Pinpoint the cell where the given text exists, returning its (x, y) midpoint coordinate. 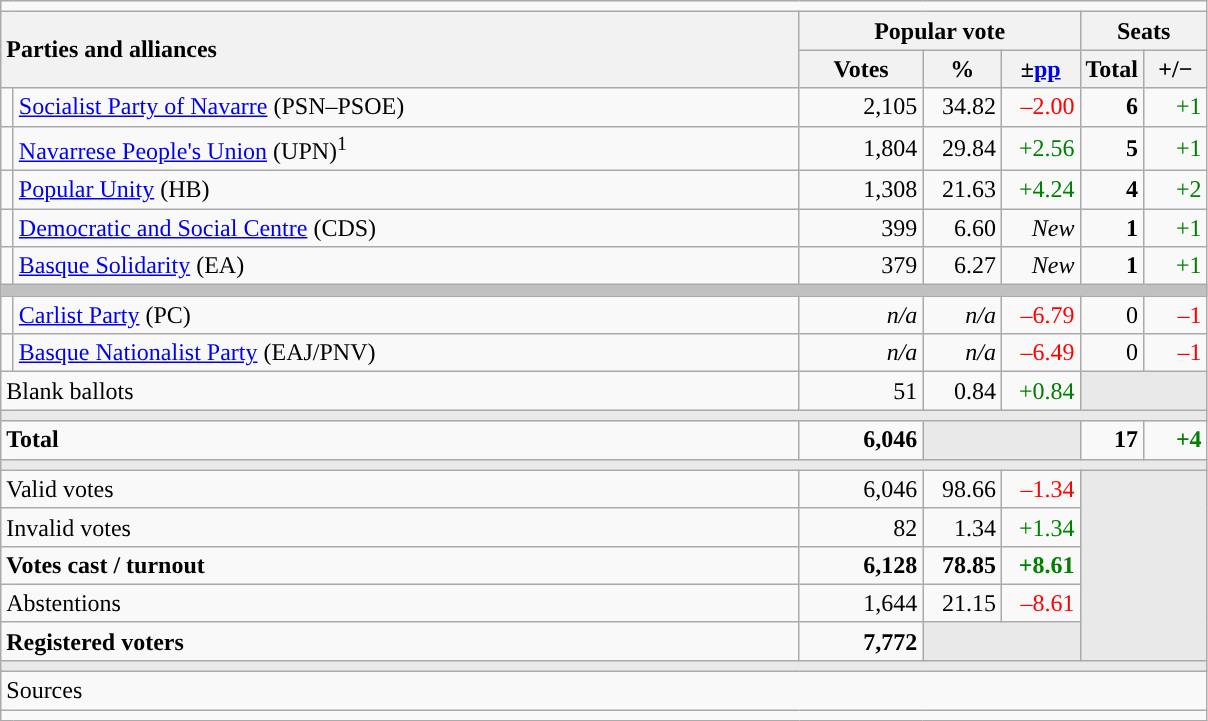
Popular vote (940, 31)
82 (861, 527)
+2.56 (1040, 148)
Valid votes (400, 489)
Sources (604, 691)
7,772 (861, 641)
1,804 (861, 148)
+1.34 (1040, 527)
1.34 (962, 527)
Votes cast / turnout (400, 565)
Carlist Party (PC) (406, 315)
34.82 (962, 107)
±pp (1040, 69)
21.63 (962, 190)
Seats (1144, 31)
4 (1112, 190)
2,105 (861, 107)
78.85 (962, 565)
–6.79 (1040, 315)
Navarrese People's Union (UPN)1 (406, 148)
+0.84 (1040, 391)
379 (861, 266)
1,644 (861, 603)
Invalid votes (400, 527)
+4.24 (1040, 190)
% (962, 69)
+4 (1176, 440)
Abstentions (400, 603)
+/− (1176, 69)
Votes (861, 69)
+8.61 (1040, 565)
Basque Solidarity (EA) (406, 266)
6.27 (962, 266)
6.60 (962, 228)
6,128 (861, 565)
51 (861, 391)
Parties and alliances (400, 50)
Blank ballots (400, 391)
–2.00 (1040, 107)
Popular Unity (HB) (406, 190)
Socialist Party of Navarre (PSN–PSOE) (406, 107)
–6.49 (1040, 353)
1,308 (861, 190)
Basque Nationalist Party (EAJ/PNV) (406, 353)
–1.34 (1040, 489)
29.84 (962, 148)
399 (861, 228)
98.66 (962, 489)
Registered voters (400, 641)
17 (1112, 440)
+2 (1176, 190)
6 (1112, 107)
–8.61 (1040, 603)
0.84 (962, 391)
Democratic and Social Centre (CDS) (406, 228)
21.15 (962, 603)
5 (1112, 148)
